Detect which cell encompasses the target text, then output its (X, Y) center coordinate. 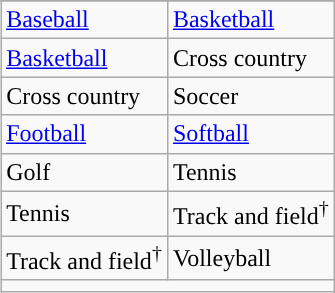
Baseball (84, 20)
Softball (250, 134)
Golf (84, 172)
Soccer (250, 96)
Volleyball (250, 258)
Football (84, 134)
